Provide the [x, y] coordinate of the cell's center where the given text is located.  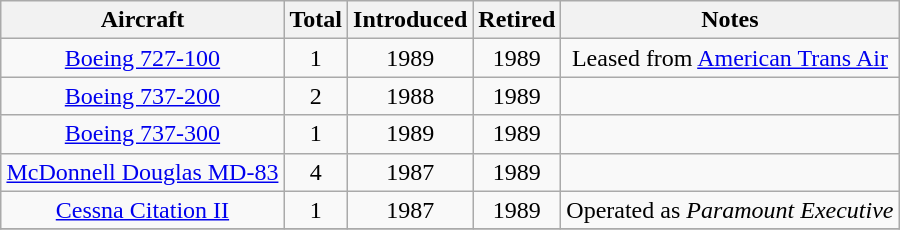
Boeing 737-200 [142, 96]
Operated as Paramount Executive [730, 210]
2 [316, 96]
1988 [410, 96]
Leased from American Trans Air [730, 58]
Introduced [410, 20]
Cessna Citation II [142, 210]
4 [316, 172]
Notes [730, 20]
Aircraft [142, 20]
Boeing 737-300 [142, 134]
Boeing 727-100 [142, 58]
Retired [517, 20]
McDonnell Douglas MD-83 [142, 172]
Total [316, 20]
